Find where the given text appears and provide that cell's center as (X, Y) coordinate. 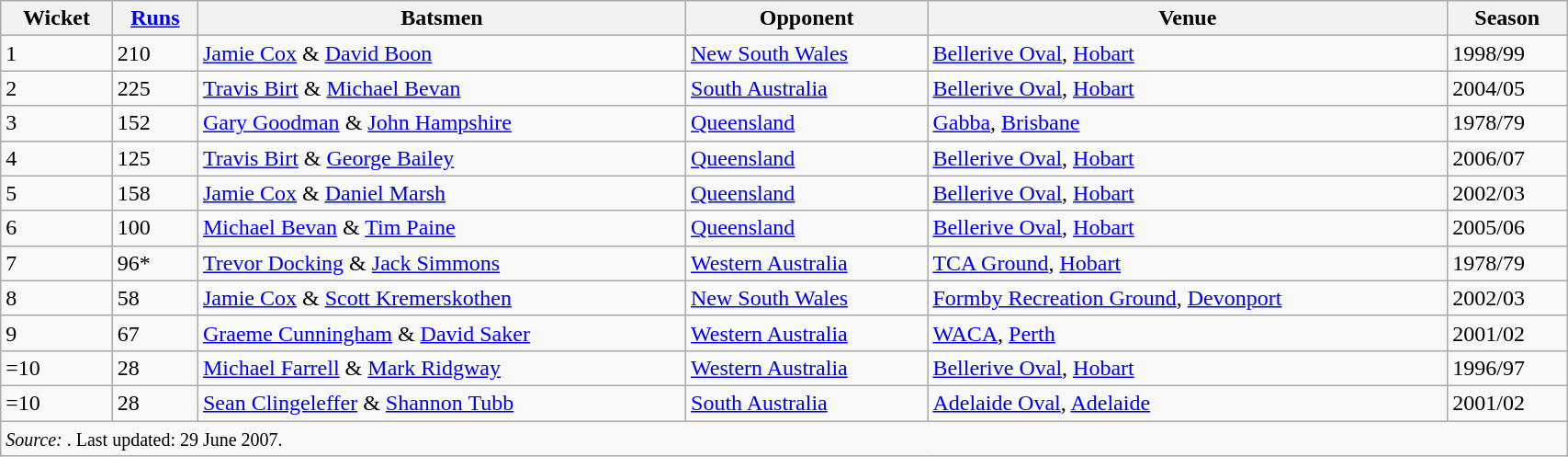
Jamie Cox & David Boon (441, 53)
2005/06 (1507, 228)
5 (57, 193)
2006/07 (1507, 158)
Runs (154, 18)
1998/99 (1507, 53)
Graeme Cunningham & David Saker (441, 333)
Batsmen (441, 18)
Venue (1188, 18)
7 (57, 263)
96* (154, 263)
8 (57, 298)
6 (57, 228)
58 (154, 298)
Season (1507, 18)
Source: . Last updated: 29 June 2007. (784, 439)
125 (154, 158)
225 (154, 88)
Trevor Docking & Jack Simmons (441, 263)
158 (154, 193)
Gary Goodman & John Hampshire (441, 123)
Gabba, Brisbane (1188, 123)
Formby Recreation Ground, Devonport (1188, 298)
2 (57, 88)
210 (154, 53)
9 (57, 333)
Travis Birt & George Bailey (441, 158)
Sean Clingeleffer & Shannon Tubb (441, 403)
Michael Farrell & Mark Ridgway (441, 368)
Travis Birt & Michael Bevan (441, 88)
2004/05 (1507, 88)
152 (154, 123)
Opponent (807, 18)
3 (57, 123)
Jamie Cox & Daniel Marsh (441, 193)
Jamie Cox & Scott Kremerskothen (441, 298)
1 (57, 53)
4 (57, 158)
WACA, Perth (1188, 333)
1996/97 (1507, 368)
TCA Ground, Hobart (1188, 263)
67 (154, 333)
Adelaide Oval, Adelaide (1188, 403)
Michael Bevan & Tim Paine (441, 228)
100 (154, 228)
Wicket (57, 18)
